Return [X, Y] of the center of cell containing provided text 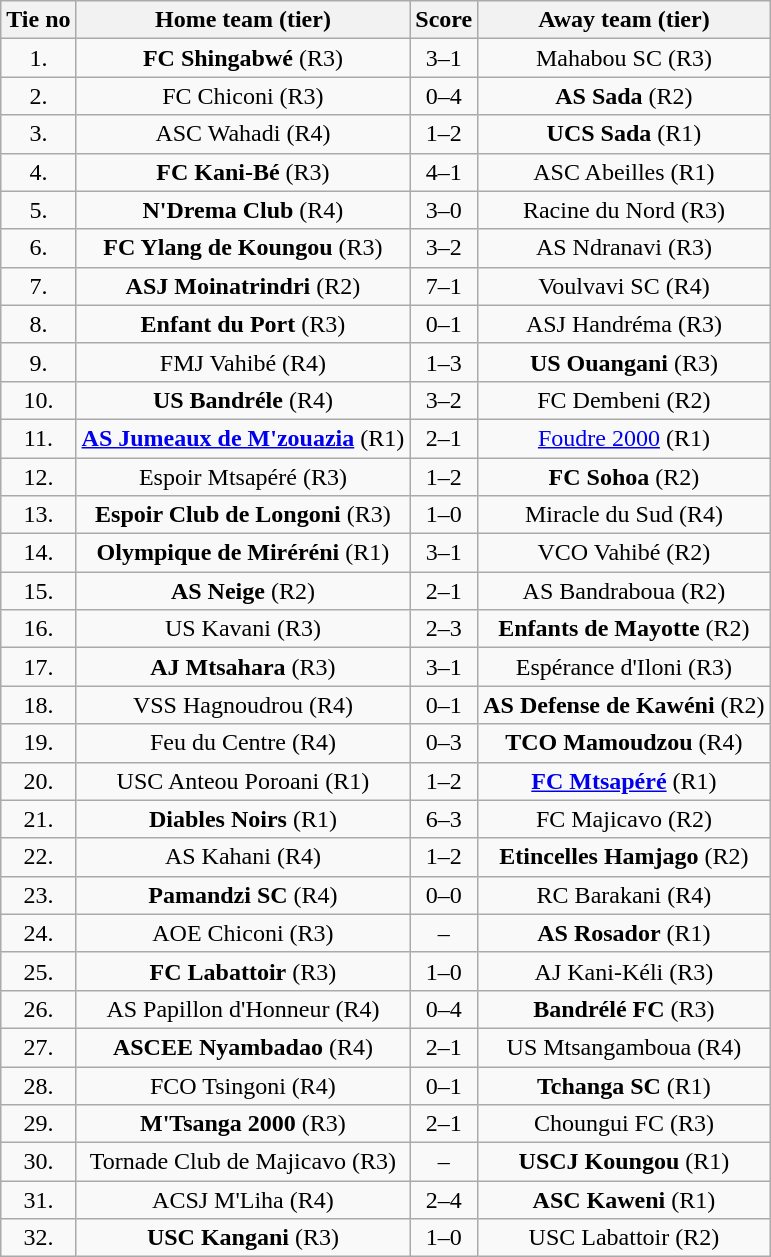
8. [38, 324]
TCO Mamoudzou (R4) [624, 743]
7–1 [444, 286]
ASJ Handréma (R3) [624, 324]
2. [38, 96]
AS Neige (R2) [243, 591]
Espérance d'Iloni (R3) [624, 667]
FC Shingabwé (R3) [243, 58]
14. [38, 553]
17. [38, 667]
FC Sohoa (R2) [624, 477]
23. [38, 895]
16. [38, 629]
Espoir Mtsapéré (R3) [243, 477]
US Mtsangamboua (R4) [624, 1047]
AJ Kani-Kéli (R3) [624, 971]
Racine du Nord (R3) [624, 210]
AS Kahani (R4) [243, 857]
USC Anteou Poroani (R1) [243, 781]
FC Dembeni (R2) [624, 400]
2–3 [444, 629]
19. [38, 743]
AOE Chiconi (R3) [243, 933]
6–3 [444, 819]
Foudre 2000 (R1) [624, 438]
FC Chiconi (R3) [243, 96]
Away team (tier) [624, 20]
Score [444, 20]
RC Barakani (R4) [624, 895]
ACSJ M'Liha (R4) [243, 1200]
18. [38, 705]
13. [38, 515]
20. [38, 781]
FC Mtsapéré (R1) [624, 781]
24. [38, 933]
7. [38, 286]
ASC Abeilles (R1) [624, 172]
Mahabou SC (R3) [624, 58]
5. [38, 210]
US Bandréle (R4) [243, 400]
AS Sada (R2) [624, 96]
28. [38, 1085]
AS Bandraboua (R2) [624, 591]
Enfant du Port (R3) [243, 324]
Feu du Centre (R4) [243, 743]
6. [38, 248]
15. [38, 591]
12. [38, 477]
AS Ndranavi (R3) [624, 248]
FC Labattoir (R3) [243, 971]
Home team (tier) [243, 20]
US Kavani (R3) [243, 629]
Olympique de Miréréni (R1) [243, 553]
Tornade Club de Majicavo (R3) [243, 1162]
AS Defense de Kawéni (R2) [624, 705]
M'Tsanga 2000 (R3) [243, 1124]
AJ Mtsahara (R3) [243, 667]
USCJ Koungou (R1) [624, 1162]
AS Rosador (R1) [624, 933]
ASJ Moinatrindri (R2) [243, 286]
Enfants de Mayotte (R2) [624, 629]
ASCEE Nyambadao (R4) [243, 1047]
FC Majicavo (R2) [624, 819]
Diables Noirs (R1) [243, 819]
ASC Kaweni (R1) [624, 1200]
22. [38, 857]
3–0 [444, 210]
Choungui FC (R3) [624, 1124]
31. [38, 1200]
Pamandzi SC (R4) [243, 895]
Espoir Club de Longoni (R3) [243, 515]
FMJ Vahibé (R4) [243, 362]
30. [38, 1162]
11. [38, 438]
FC Ylang de Koungou (R3) [243, 248]
Etincelles Hamjago (R2) [624, 857]
21. [38, 819]
0–3 [444, 743]
VCO Vahibé (R2) [624, 553]
USC Kangani (R3) [243, 1238]
UCS Sada (R1) [624, 134]
N'Drema Club (R4) [243, 210]
32. [38, 1238]
US Ouangani (R3) [624, 362]
AS Papillon d'Honneur (R4) [243, 1009]
FC Kani-Bé (R3) [243, 172]
29. [38, 1124]
Tchanga SC (R1) [624, 1085]
4. [38, 172]
4–1 [444, 172]
26. [38, 1009]
1. [38, 58]
2–4 [444, 1200]
Tie no [38, 20]
25. [38, 971]
3. [38, 134]
FCO Tsingoni (R4) [243, 1085]
0–0 [444, 895]
Voulvavi SC (R4) [624, 286]
Bandrélé FC (R3) [624, 1009]
1–3 [444, 362]
9. [38, 362]
USC Labattoir (R2) [624, 1238]
Miracle du Sud (R4) [624, 515]
10. [38, 400]
ASC Wahadi (R4) [243, 134]
VSS Hagnoudrou (R4) [243, 705]
AS Jumeaux de M'zouazia (R1) [243, 438]
27. [38, 1047]
